Provide the (x, y) coordinate of the cell's center where the given text is located.  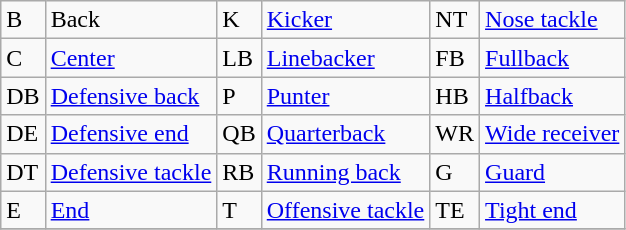
E (23, 210)
DT (23, 172)
P (239, 96)
Defensive end (131, 134)
LB (239, 58)
Kicker (346, 20)
Wide receiver (552, 134)
Defensive tackle (131, 172)
Back (131, 20)
DB (23, 96)
Fullback (552, 58)
Nose tackle (552, 20)
NT (455, 20)
WR (455, 134)
G (455, 172)
Guard (552, 172)
TE (455, 210)
Running back (346, 172)
FB (455, 58)
Punter (346, 96)
B (23, 20)
T (239, 210)
Center (131, 58)
End (131, 210)
Quarterback (346, 134)
Offensive tackle (346, 210)
HB (455, 96)
K (239, 20)
RB (239, 172)
Linebacker (346, 58)
DE (23, 134)
Halfback (552, 96)
QB (239, 134)
Defensive back (131, 96)
C (23, 58)
Tight end (552, 210)
